Provide the [x, y] coordinate of the cell's center where the given text is located.  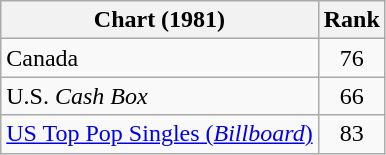
US Top Pop Singles (Billboard) [160, 134]
Canada [160, 58]
Rank [352, 20]
76 [352, 58]
U.S. Cash Box [160, 96]
Chart (1981) [160, 20]
83 [352, 134]
66 [352, 96]
